For the text-containing cell, return its midpoint in [X, Y] coordinate format. 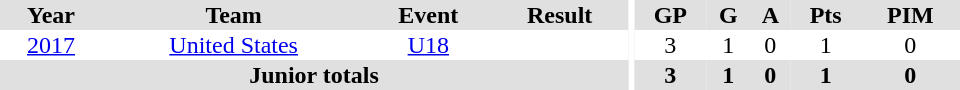
2017 [51, 45]
PIM [910, 15]
U18 [428, 45]
Team [234, 15]
G [728, 15]
United States [234, 45]
Year [51, 15]
A [770, 15]
Pts [826, 15]
Junior totals [314, 75]
Event [428, 15]
GP [670, 15]
Result [560, 15]
